Determine the (X, Y) coordinate at the center of the cell enclosing the given text.  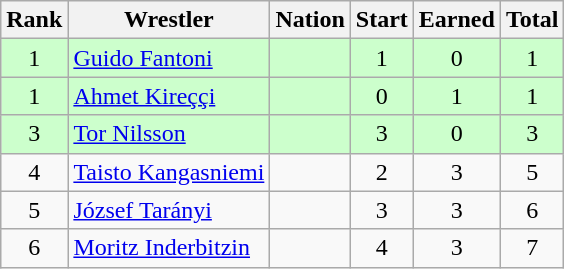
2 (382, 172)
Nation (310, 20)
Start (382, 20)
Guido Fantoni (169, 58)
József Tarányi (169, 210)
Moritz Inderbitzin (169, 248)
Earned (456, 20)
Tor Nilsson (169, 134)
Wrestler (169, 20)
Rank (34, 20)
Taisto Kangasniemi (169, 172)
Ahmet Kireççi (169, 96)
Total (532, 20)
7 (532, 248)
